Output the (X, Y) coordinate of the center of the cell containing the given text.  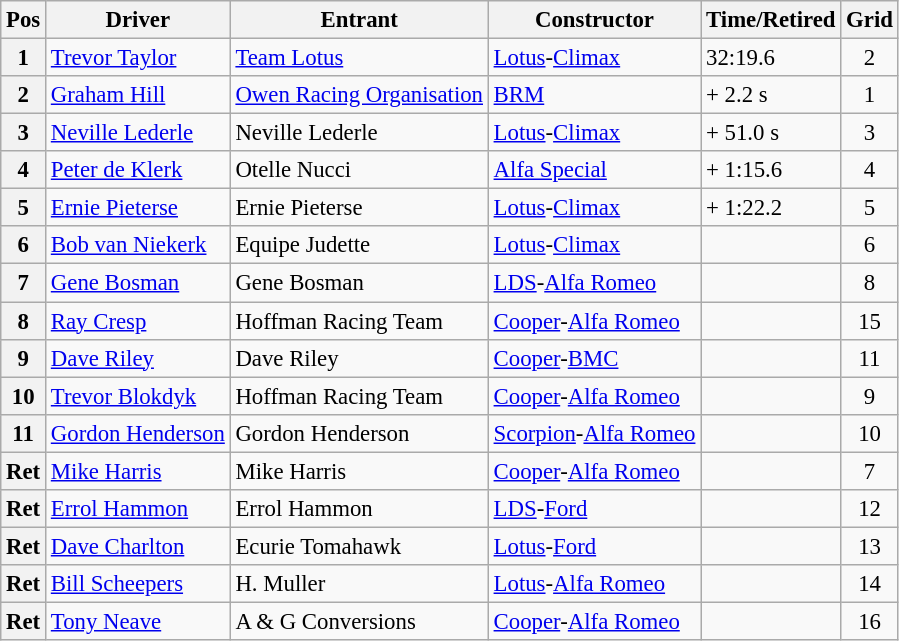
+ 51.0 s (771, 133)
13 (870, 546)
A & G Conversions (359, 621)
Dave Charlton (138, 546)
+ 1:15.6 (771, 170)
Tony Neave (138, 621)
Trevor Taylor (138, 58)
32:19.6 (771, 58)
15 (870, 321)
Bob van Niekerk (138, 245)
Alfa Special (594, 170)
Otelle Nucci (359, 170)
Owen Racing Organisation (359, 95)
14 (870, 584)
Trevor Blokdyk (138, 396)
H. Muller (359, 584)
Driver (138, 20)
Peter de Klerk (138, 170)
Lotus-Ford (594, 546)
Constructor (594, 20)
Ray Cresp (138, 321)
16 (870, 621)
Entrant (359, 20)
Ecurie Tomahawk (359, 546)
Grid (870, 20)
+ 2.2 s (771, 95)
Scorpion-Alfa Romeo (594, 433)
12 (870, 509)
Graham Hill (138, 95)
Equipe Judette (359, 245)
Cooper-BMC (594, 358)
LDS-Alfa Romeo (594, 283)
BRM (594, 95)
Team Lotus (359, 58)
Pos (24, 20)
Lotus-Alfa Romeo (594, 584)
+ 1:22.2 (771, 208)
Time/Retired (771, 20)
Bill Scheepers (138, 584)
LDS-Ford (594, 509)
